Return the (X, Y) coordinate for the center point of the cell that contains the specified text.  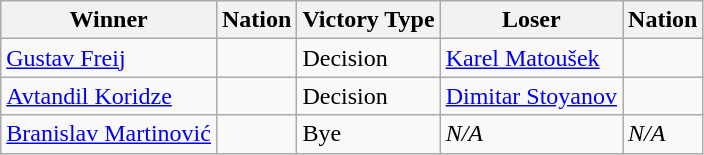
Karel Matoušek (531, 58)
Branislav Martinović (109, 134)
Dimitar Stoyanov (531, 96)
Victory Type (368, 20)
Gustav Freij (109, 58)
Avtandil Koridze (109, 96)
Loser (531, 20)
Bye (368, 134)
Winner (109, 20)
